Output the (X, Y) coordinate of the center of the cell containing the given text.  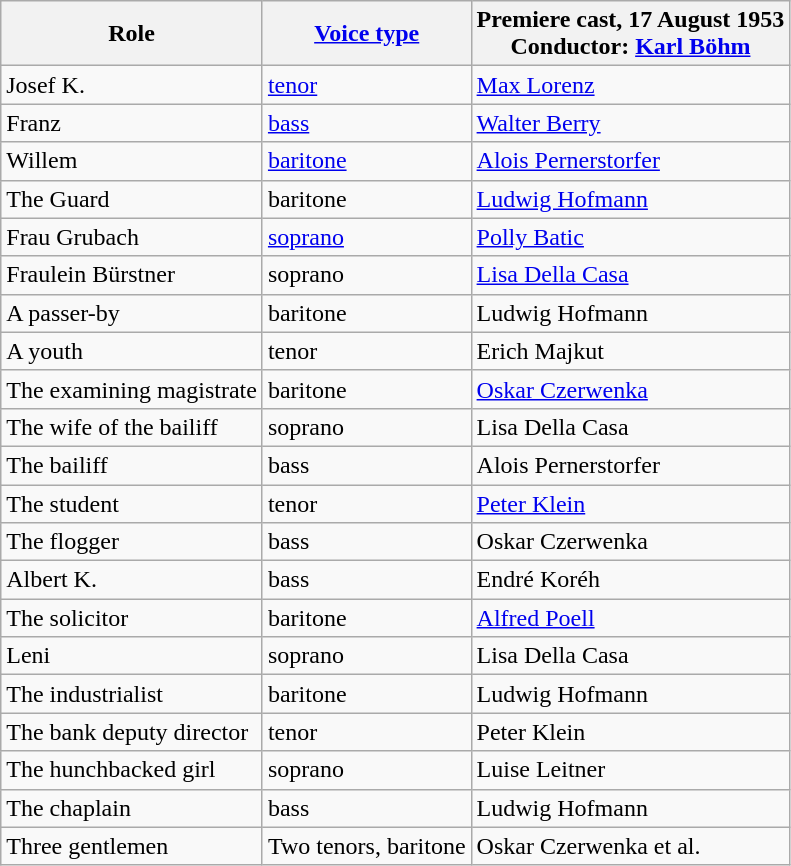
The hunchbacked girl (132, 770)
Josef K. (132, 85)
The bank deputy director (132, 732)
Alfred Poell (630, 618)
Role (132, 34)
Three gentlemen (132, 846)
Luise Leitner (630, 770)
Two tenors, baritone (366, 846)
The solicitor (132, 618)
The industrialist (132, 694)
Franz (132, 123)
The student (132, 503)
A passer-by (132, 313)
Premiere cast, 17 August 1953Conductor: Karl Böhm (630, 34)
The chaplain (132, 808)
Endré Koréh (630, 580)
Albert K. (132, 580)
The bailiff (132, 465)
The flogger (132, 542)
Frau Grubach (132, 237)
The examining magistrate (132, 389)
Leni (132, 656)
A youth (132, 351)
Walter Berry (630, 123)
Polly Batic (630, 237)
The Guard (132, 199)
The wife of the bailiff (132, 427)
Fraulein Bürstner (132, 275)
Willem (132, 161)
Max Lorenz (630, 85)
Voice type (366, 34)
Erich Majkut (630, 351)
Oskar Czerwenka et al. (630, 846)
